Determine the (x, y) coordinate at the center of the cell enclosing the given text.  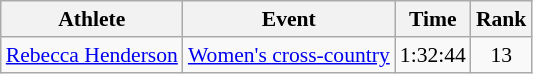
Rank (502, 19)
Time (433, 19)
Women's cross-country (289, 55)
Rebecca Henderson (92, 55)
1:32:44 (433, 55)
13 (502, 55)
Athlete (92, 19)
Event (289, 19)
